Scan for the cell matching the given text and deliver its [X, Y] coordinate at center. 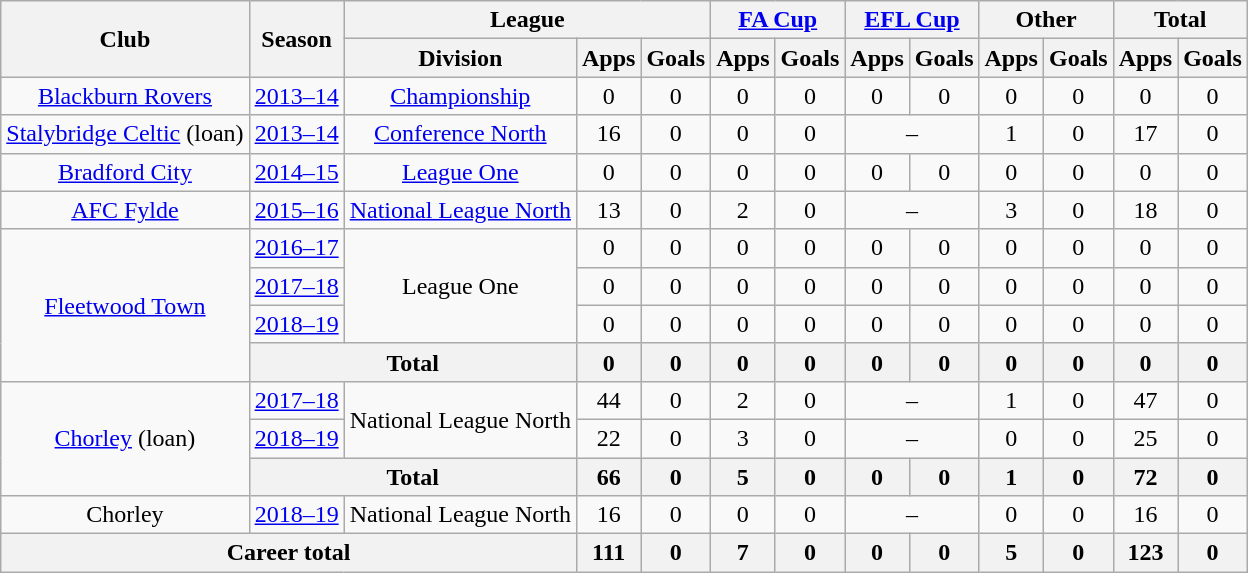
Season [296, 39]
18 [1145, 210]
Blackburn Rovers [125, 96]
Chorley [125, 515]
Other [1046, 20]
44 [608, 400]
Career total [289, 553]
2014–15 [296, 172]
2016–17 [296, 248]
2015–16 [296, 210]
66 [608, 477]
123 [1145, 553]
Stalybridge Celtic (loan) [125, 134]
Fleetwood Town [125, 305]
13 [608, 210]
League [527, 20]
Chorley (loan) [125, 438]
25 [1145, 438]
Division [460, 58]
Conference North [460, 134]
Bradford City [125, 172]
AFC Fylde [125, 210]
Championship [460, 96]
7 [743, 553]
FA Cup [778, 20]
17 [1145, 134]
Club [125, 39]
111 [608, 553]
47 [1145, 400]
72 [1145, 477]
EFL Cup [912, 20]
22 [608, 438]
